Identify which cell holds the provided text, then report its [x, y] central coordinate. 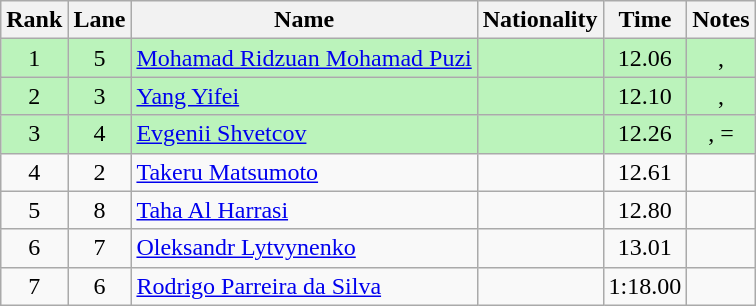
12.10 [645, 96]
Oleksandr Lytvynenko [304, 248]
1:18.00 [645, 286]
Rank [34, 20]
12.06 [645, 58]
Name [304, 20]
Taha Al Harrasi [304, 210]
Mohamad Ridzuan Mohamad Puzi [304, 58]
Yang Yifei [304, 96]
13.01 [645, 248]
12.26 [645, 134]
Evgenii Shvetcov [304, 134]
Time [645, 20]
8 [100, 210]
12.80 [645, 210]
Nationality [540, 20]
Takeru Matsumoto [304, 172]
, = [721, 134]
Notes [721, 20]
Lane [100, 20]
12.61 [645, 172]
1 [34, 58]
Rodrigo Parreira da Silva [304, 286]
